Provide the [x, y] coordinate of the cell's center where the given text is located.  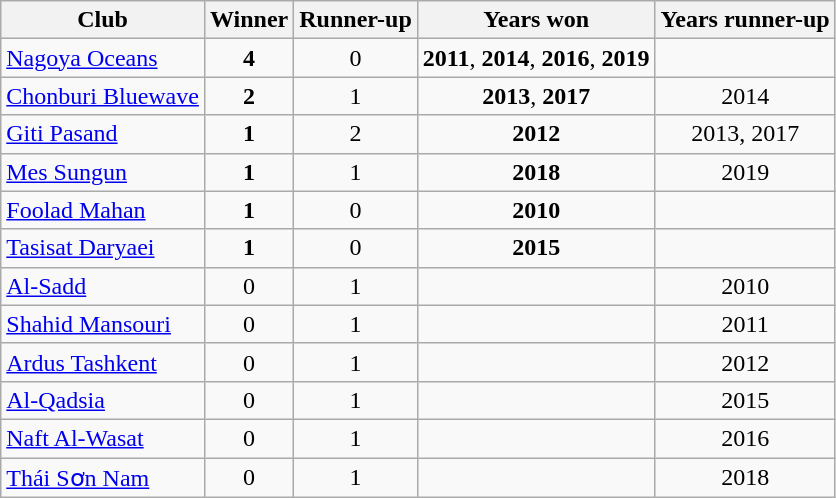
Years won [536, 20]
Years runner-up [745, 20]
Chonburi Bluewave [103, 96]
2019 [745, 172]
Shahid Mansouri [103, 324]
Foolad Mahan [103, 210]
4 [248, 58]
Winner [248, 20]
2016 [745, 438]
2014 [745, 96]
Tasisat Daryaei [103, 248]
2011, 2014, 2016, 2019 [536, 58]
Club [103, 20]
Runner-up [356, 20]
Naft Al-Wasat [103, 438]
Mes Sungun [103, 172]
2011 [745, 324]
Nagoya Oceans [103, 58]
Ardus Tashkent [103, 362]
Al-Qadsia [103, 400]
Thái Sơn Nam [103, 478]
Al-Sadd [103, 286]
Giti Pasand [103, 134]
